Locate the cell with the specified text and output its [x, y] center coordinate. 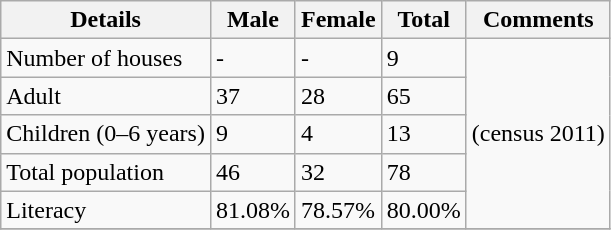
(census 2011) [538, 134]
Children (0–6 years) [106, 134]
Female [338, 20]
80.00% [424, 210]
28 [338, 96]
46 [252, 172]
37 [252, 96]
Male [252, 20]
Number of houses [106, 58]
78.57% [338, 210]
78 [424, 172]
13 [424, 134]
Details [106, 20]
65 [424, 96]
81.08% [252, 210]
Comments [538, 20]
Total population [106, 172]
32 [338, 172]
4 [338, 134]
Total [424, 20]
Adult [106, 96]
Literacy [106, 210]
